For the text-containing cell, return its midpoint in [X, Y] coordinate format. 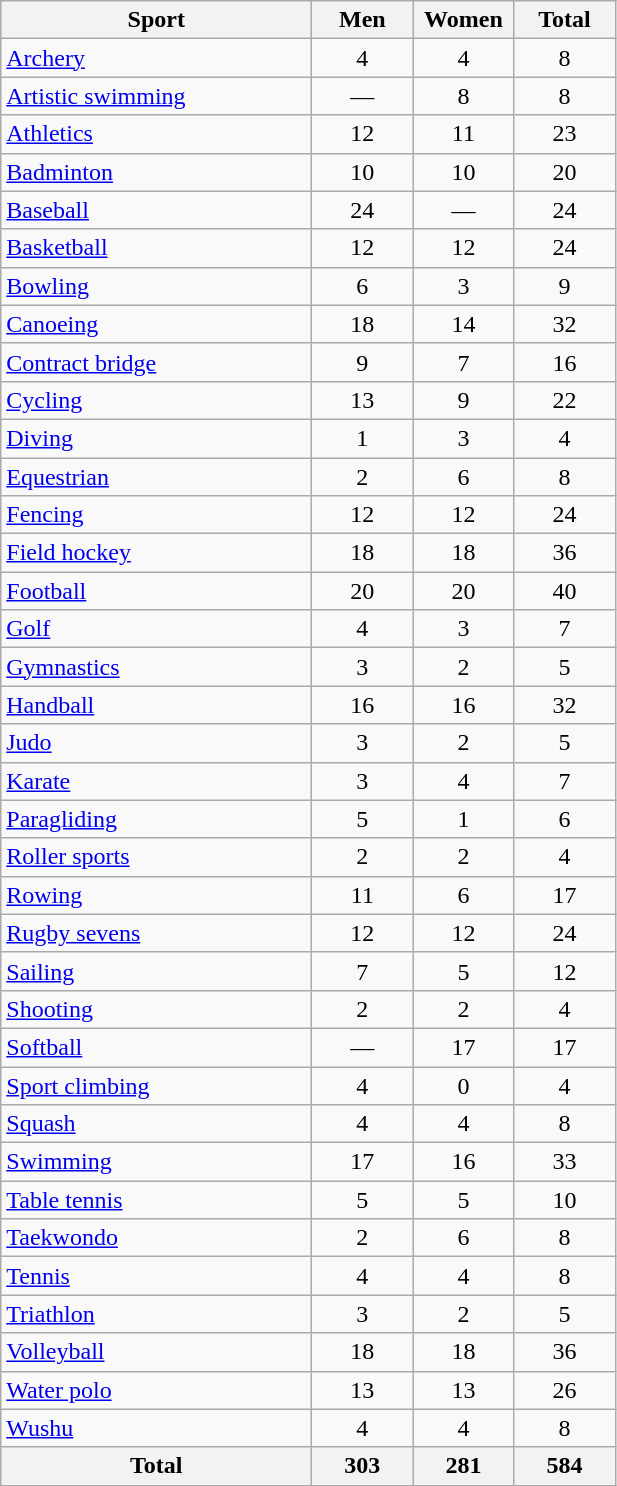
Squash [156, 1124]
Water polo [156, 1390]
Wushu [156, 1428]
Triathlon [156, 1314]
Basketball [156, 248]
281 [464, 1466]
Karate [156, 781]
0 [464, 1085]
Football [156, 591]
Tennis [156, 1276]
Contract bridge [156, 362]
Men [362, 20]
Athletics [156, 134]
Judo [156, 743]
Rugby sevens [156, 933]
Volleyball [156, 1352]
584 [564, 1466]
Sport climbing [156, 1085]
Equestrian [156, 477]
40 [564, 591]
Sport [156, 20]
26 [564, 1390]
Rowing [156, 895]
Archery [156, 58]
23 [564, 134]
14 [464, 324]
Women [464, 20]
Canoeing [156, 324]
Roller sports [156, 857]
Softball [156, 1047]
Sailing [156, 971]
Shooting [156, 1009]
Artistic swimming [156, 96]
Taekwondo [156, 1238]
33 [564, 1162]
Paragliding [156, 819]
Baseball [156, 210]
Bowling [156, 286]
Badminton [156, 172]
Table tennis [156, 1200]
Swimming [156, 1162]
Golf [156, 629]
Cycling [156, 400]
Gymnastics [156, 667]
22 [564, 400]
Field hockey [156, 553]
Fencing [156, 515]
Handball [156, 705]
Diving [156, 438]
303 [362, 1466]
